Scan for the cell matching the given text and deliver its [X, Y] coordinate at center. 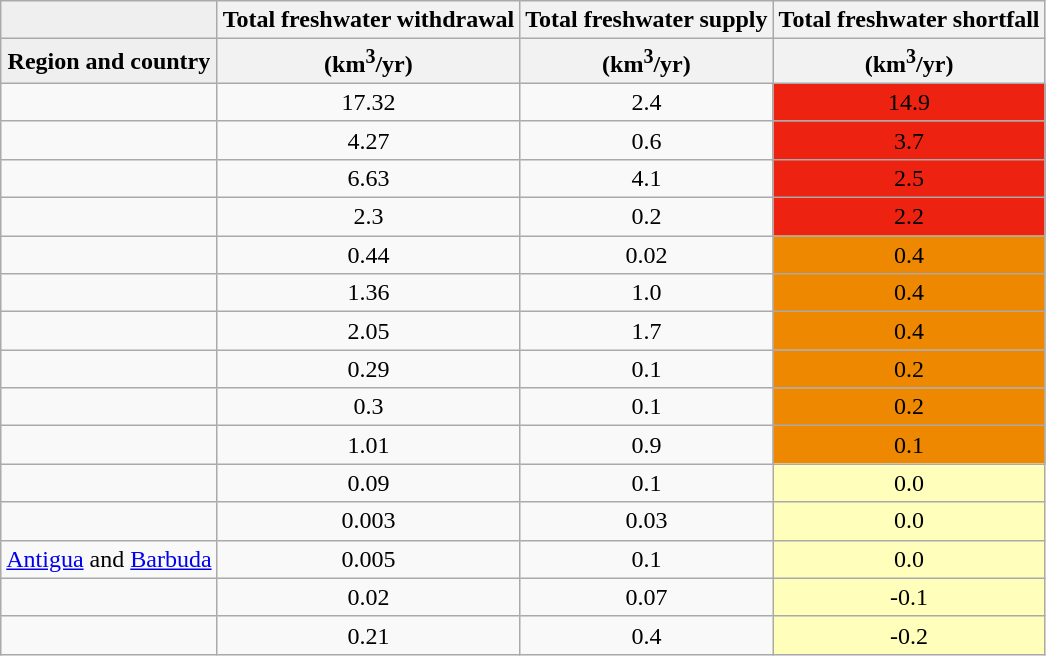
2.3 [368, 217]
0.03 [646, 521]
1.36 [368, 293]
-0.2 [909, 635]
Total freshwater withdrawal [368, 20]
-0.1 [909, 597]
0.6 [646, 140]
2.5 [909, 178]
4.1 [646, 178]
Total freshwater supply [646, 20]
Total freshwater shortfall [909, 20]
3.7 [909, 140]
0.9 [646, 445]
4.27 [368, 140]
17.32 [368, 102]
0.07 [646, 597]
0.09 [368, 483]
6.63 [368, 178]
2.2 [909, 217]
0.21 [368, 635]
1.01 [368, 445]
14.9 [909, 102]
2.4 [646, 102]
1.0 [646, 293]
0.3 [368, 407]
2.05 [368, 331]
Antigua and Barbuda [109, 559]
Region and country [109, 62]
0.29 [368, 369]
0.44 [368, 255]
0.005 [368, 559]
1.7 [646, 331]
0.003 [368, 521]
